Detect which cell encompasses the target text, then output its [X, Y] center coordinate. 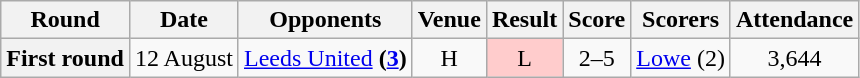
12 August [184, 58]
L [524, 58]
Opponents [325, 20]
Date [184, 20]
Score [597, 20]
2–5 [597, 58]
Round [66, 20]
Lowe (2) [681, 58]
Result [524, 20]
H [449, 58]
Scorers [681, 20]
Venue [449, 20]
First round [66, 58]
Attendance [794, 20]
Leeds United (3) [325, 58]
3,644 [794, 58]
